Return [X, Y] of the center of cell containing provided text 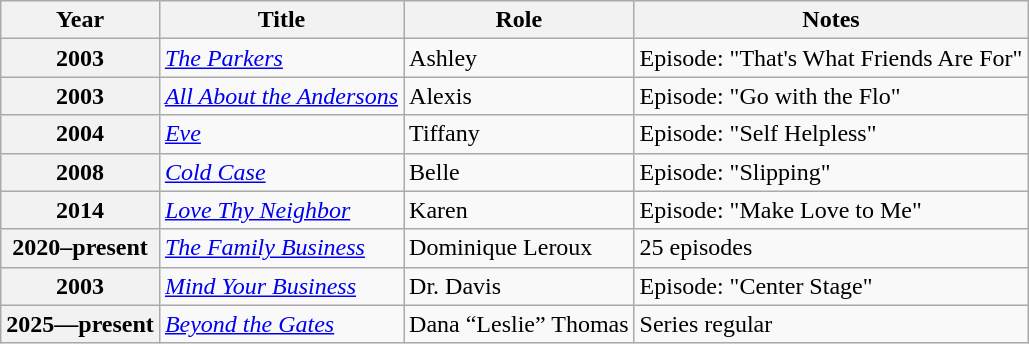
Dana “Leslie” Thomas [520, 324]
The Parkers [281, 58]
25 episodes [831, 248]
Role [520, 20]
The Family Business [281, 248]
Ashley [520, 58]
Mind Your Business [281, 286]
Dominique Leroux [520, 248]
Year [80, 20]
2025—present [80, 324]
Alexis [520, 96]
Series regular [831, 324]
Tiffany [520, 134]
Karen [520, 210]
Notes [831, 20]
Belle [520, 172]
Dr. Davis [520, 286]
All About the Andersons [281, 96]
2008 [80, 172]
Beyond the Gates [281, 324]
Episode: "That's What Friends Are For" [831, 58]
Title [281, 20]
2020–present [80, 248]
2004 [80, 134]
2014 [80, 210]
Love Thy Neighbor [281, 210]
Cold Case [281, 172]
Episode: "Make Love to Me" [831, 210]
Episode: "Center Stage" [831, 286]
Episode: "Slipping" [831, 172]
Episode: "Self Helpless" [831, 134]
Episode: "Go with the Flo" [831, 96]
Eve [281, 134]
